Determine the [X, Y] coordinate at the center of the cell enclosing the given text.  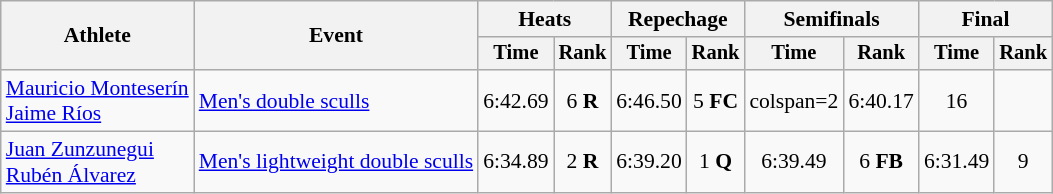
Men's double sculls [336, 100]
Semifinals [832, 19]
6:31.49 [956, 162]
Men's lightweight double sculls [336, 162]
Athlete [98, 36]
colspan=2 [794, 100]
Repechage [678, 19]
1 Q [716, 162]
6 R [583, 100]
16 [956, 100]
6 FB [880, 162]
6:34.89 [516, 162]
6:39.49 [794, 162]
Heats [544, 19]
Event [336, 36]
9 [1023, 162]
6:46.50 [648, 100]
6:42.69 [516, 100]
5 FC [716, 100]
Final [986, 19]
6:39.20 [648, 162]
Mauricio MonteserínJaime Ríos [98, 100]
6:40.17 [880, 100]
Juan ZunzuneguiRubén Álvarez [98, 162]
2 R [583, 162]
